Identify which cell holds the provided text, then report its [X, Y] central coordinate. 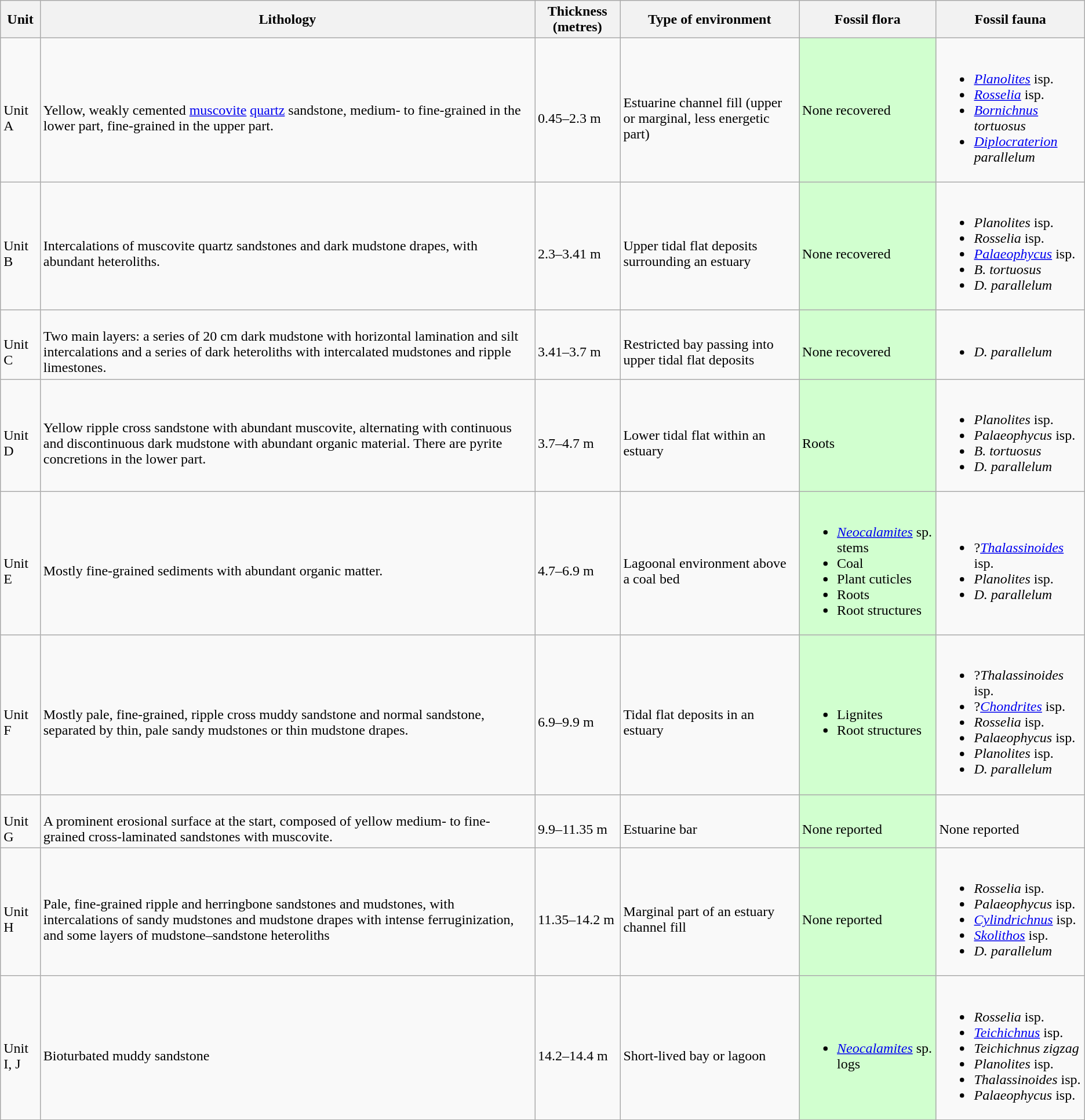
Unit H [20, 912]
Unit F [20, 715]
Estuarine bar [709, 821]
Restricted bay passing into upper tidal flat deposits [709, 344]
Unit B [20, 246]
4.7–6.9 m [577, 563]
11.35–14.2 m [577, 912]
Unit I, J [20, 1048]
Yellow, weakly cemented muscovite quartz sandstone, medium- to fine-grained in the lower part, fine-grained in the upper part. [287, 110]
14.2–14.4 m [577, 1048]
Marginal part of an estuary channel fill [709, 912]
Fossil flora [868, 20]
Tidal flat deposits in an estuary [709, 715]
Mostly fine-grained sediments with abundant organic matter. [287, 563]
Lithology [287, 20]
Unit D [20, 435]
Bioturbated muddy sandstone [287, 1048]
9.9–11.35 m [577, 821]
Lower tidal flat within an estuary [709, 435]
LignitesRoot structures [868, 715]
Unit [20, 20]
3.41–3.7 m [577, 344]
?Thalassinoides isp.Planolites isp.D. parallelum [1010, 563]
Unit G [20, 821]
Estuarine channel fill (upper or marginal, less energetic part) [709, 110]
Neocalamites sp. stemsCoalPlant cuticlesRootsRoot structures [868, 563]
D. parallelum [1010, 344]
6.9–9.9 m [577, 715]
0.45–2.3 m [577, 110]
A prominent erosional surface at the start, composed of yellow medium- to fine-grained cross-laminated sandstones with muscovite. [287, 821]
Short-lived bay or lagoon [709, 1048]
Planolites isp.Palaeophycus isp.B. tortuosusD. parallelum [1010, 435]
?Thalassinoides isp.?Chondrites isp.Rosselia isp.Palaeophycus isp.Planolites isp.D. parallelum [1010, 715]
Fossil fauna [1010, 20]
Rosselia isp.Teichichnus isp.Teichichnus zigzagPlanolites isp.Thalassinoides isp.Palaeophycus isp. [1010, 1048]
Neocalamites sp. logs [868, 1048]
Planolites isp.Rosselia isp.Palaeophycus isp.B. tortuosusD. parallelum [1010, 246]
3.7–4.7 m [577, 435]
Thickness (metres) [577, 20]
Planolites isp.Rosselia isp.Bornichnus tortuosusDiplocraterion parallelum [1010, 110]
Rosselia isp.Palaeophycus isp.Cylindrichnus isp.Skolithos isp.D. parallelum [1010, 912]
Intercalations of muscovite quartz sandstones and dark mudstone drapes, with abundant heteroliths. [287, 246]
Upper tidal flat deposits surrounding an estuary [709, 246]
Mostly pale, fine-grained, ripple cross muddy sandstone and normal sandstone, separated by thin, pale sandy mudstones or thin mudstone drapes. [287, 715]
Unit A [20, 110]
Roots [868, 435]
Unit C [20, 344]
Lagoonal environment above a coal bed [709, 563]
Unit E [20, 563]
Type of environment [709, 20]
2.3–3.41 m [577, 246]
